Identify which cell holds the provided text, then report its (x, y) central coordinate. 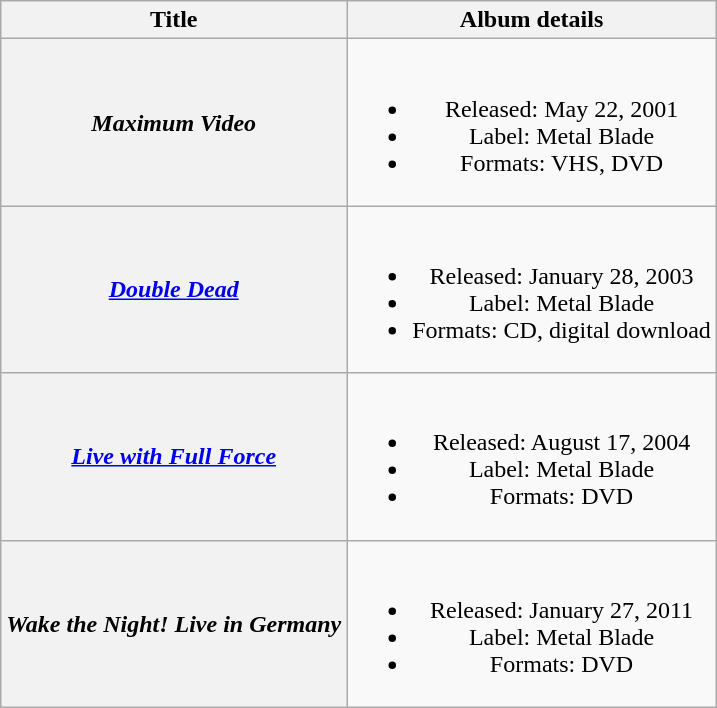
Maximum Video (174, 122)
Title (174, 20)
Released: January 27, 2011Label: Metal BladeFormats: DVD (532, 624)
Album details (532, 20)
Released: August 17, 2004Label: Metal BladeFormats: DVD (532, 456)
Live with Full Force (174, 456)
Released: May 22, 2001Label: Metal BladeFormats: VHS, DVD (532, 122)
Wake the Night! Live in Germany (174, 624)
Released: January 28, 2003Label: Metal BladeFormats: CD, digital download (532, 290)
Double Dead (174, 290)
